Find where the given text appears and provide that cell's center as [x, y] coordinate. 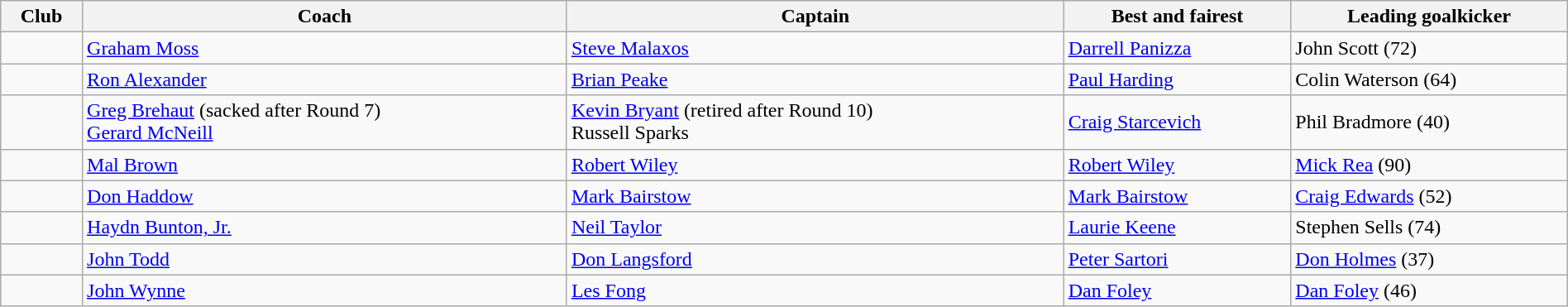
Craig Starcevich [1178, 122]
Haydn Bunton, Jr. [325, 228]
Laurie Keene [1178, 228]
Brian Peake [815, 79]
Greg Brehaut (sacked after Round 7)Gerard McNeill [325, 122]
Graham Moss [325, 48]
Darrell Panizza [1178, 48]
Don Langsford [815, 259]
John Wynne [325, 290]
Club [41, 17]
Craig Edwards (52) [1429, 196]
Ron Alexander [325, 79]
Les Fong [815, 290]
Colin Waterson (64) [1429, 79]
Peter Sartori [1178, 259]
Dan Foley [1178, 290]
Don Haddow [325, 196]
John Todd [325, 259]
John Scott (72) [1429, 48]
Mal Brown [325, 165]
Mick Rea (90) [1429, 165]
Dan Foley (46) [1429, 290]
Steve Malaxos [815, 48]
Leading goalkicker [1429, 17]
Paul Harding [1178, 79]
Phil Bradmore (40) [1429, 122]
Stephen Sells (74) [1429, 228]
Don Holmes (37) [1429, 259]
Neil Taylor [815, 228]
Best and fairest [1178, 17]
Captain [815, 17]
Kevin Bryant (retired after Round 10)Russell Sparks [815, 122]
Coach [325, 17]
